Search for the cell housing the specified text and yield its [x, y] center coordinate. 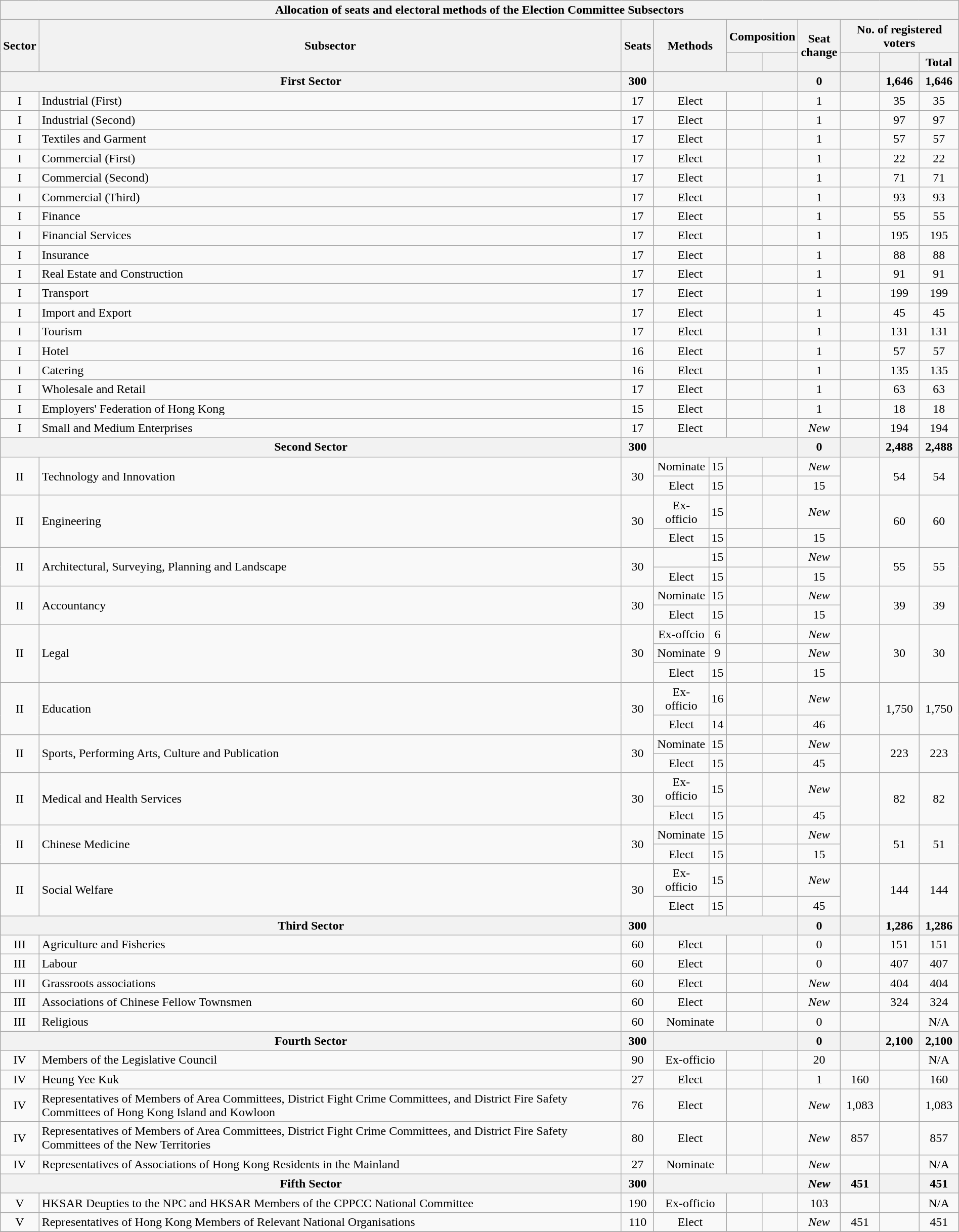
9 [717, 653]
Associations of Chinese Fellow Townsmen [330, 1002]
Representatives of Members of Area Committees, District Fight Crime Committees, and District Fire Safety Committees of Hong Kong Island and Kowloon [330, 1106]
Seats [637, 46]
Financial Services [330, 235]
Fourth Sector [311, 1041]
Agriculture and Fisheries [330, 945]
Second Sector [311, 447]
Representatives of Members of Area Committees, District Fight Crime Committees, and District Fire Safety Committees of the New Territories [330, 1138]
Total [939, 62]
46 [819, 725]
Fifth Sector [311, 1183]
Transport [330, 293]
80 [637, 1138]
Architectural, Surveying, Planning and Landscape [330, 566]
First Sector [311, 81]
90 [637, 1060]
Sector [20, 46]
Catering [330, 370]
Legal [330, 653]
Sports, Performing Arts, Culture and Publication [330, 754]
Industrial (Second) [330, 120]
Tourism [330, 332]
Employers' Federation of Hong Kong [330, 409]
Chinese Medicine [330, 844]
Real Estate and Construction [330, 274]
Medical and Health Services [330, 799]
Industrial (First) [330, 101]
Labour [330, 964]
Subsector [330, 46]
Education [330, 708]
HKSAR Deupties to the NPC and HKSAR Members of the CPPCC National Committee [330, 1203]
Members of the Legislative Council [330, 1060]
20 [819, 1060]
Religious [330, 1022]
Finance [330, 216]
14 [717, 725]
Representatives of Associations of Hong Kong Residents in the Mainland [330, 1164]
110 [637, 1222]
6 [717, 634]
Accountancy [330, 605]
Social Welfare [330, 889]
Methods [690, 46]
Hotel [330, 351]
Third Sector [311, 925]
76 [637, 1106]
Import and Export [330, 313]
Commercial (Second) [330, 178]
Seatchange [819, 46]
Technology and Innovation [330, 476]
Commercial (Third) [330, 197]
103 [819, 1203]
Grassroots associations [330, 983]
Representatives of Hong Kong Members of Relevant National Organisations [330, 1222]
Insurance [330, 254]
Textiles and Garment [330, 139]
Commercial (First) [330, 158]
Wholesale and Retail [330, 389]
Composition [762, 36]
Allocation of seats and electoral methods of the Election Committee Subsectors [479, 10]
Engineering [330, 521]
Heung Yee Kuk [330, 1079]
190 [637, 1203]
Ex-offcio [681, 634]
Small and Medium Enterprises [330, 428]
No. of registered voters [899, 36]
